Identify which cell holds the provided text, then report its (x, y) central coordinate. 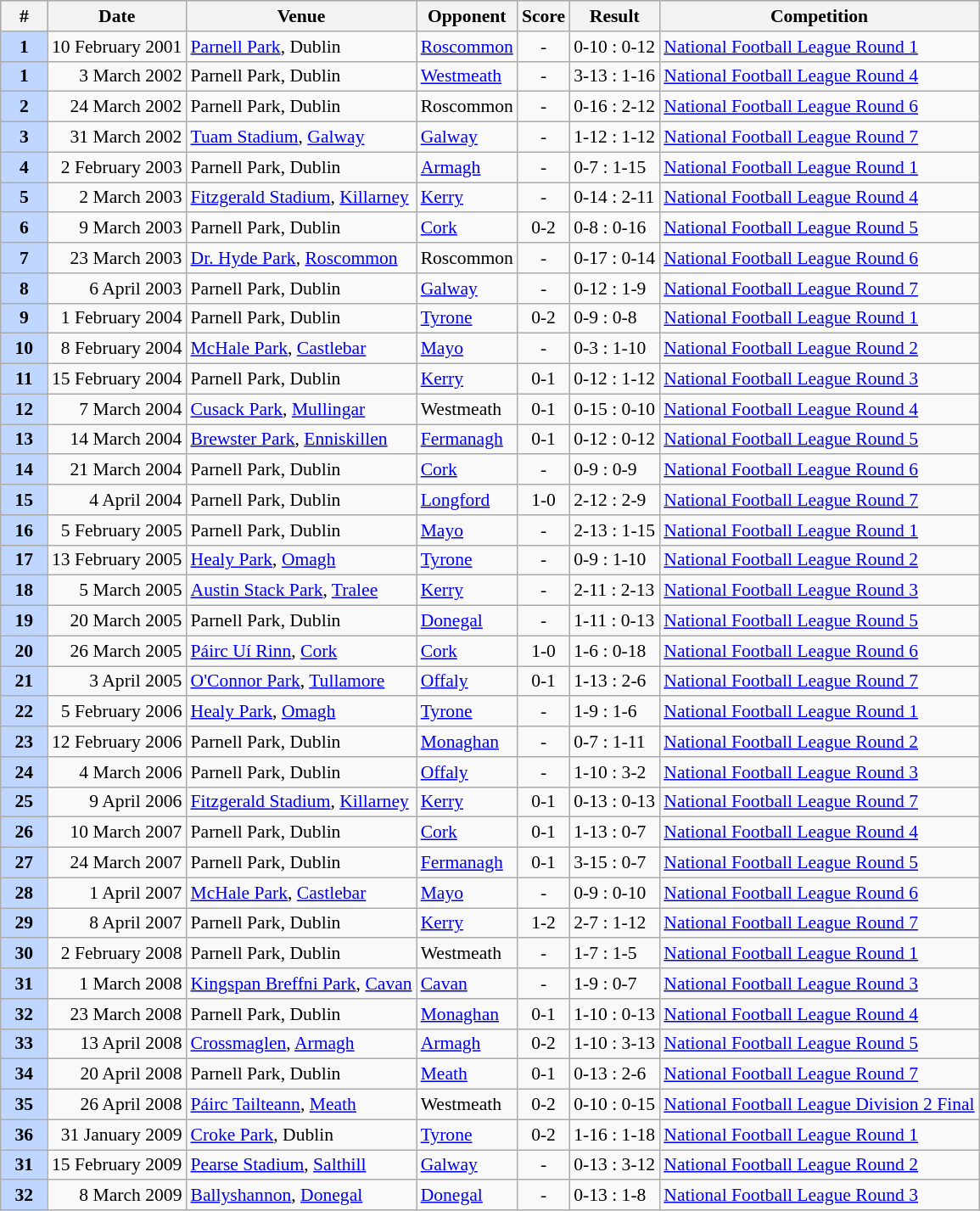
1-6 : 0-18 (614, 651)
24 March 2007 (117, 863)
8 April 2007 (117, 923)
2-12 : 2-9 (614, 500)
23 March 2003 (117, 258)
Meath (467, 1074)
Kingspan Breffni Park, Cavan (300, 984)
Tuam Stadium, Galway (300, 137)
0-13 : 1-8 (614, 1196)
7 (24, 258)
2 February 2008 (117, 954)
15 February 2004 (117, 379)
0-10 : 0-15 (614, 1105)
2-7 : 1-12 (614, 923)
19 (24, 621)
Ballyshannon, Donegal (300, 1196)
3 March 2002 (117, 76)
26 March 2005 (117, 651)
14 (24, 470)
10 March 2007 (117, 833)
Páirc Tailteann, Meath (300, 1105)
National Football League Division 2 Final (819, 1105)
Date (117, 16)
0-16 : 2-12 (614, 107)
Austin Stack Park, Tralee (300, 591)
31 January 2009 (117, 1135)
1-7 : 1-5 (614, 954)
0-13 : 0-13 (614, 802)
Opponent (467, 16)
3-15 : 0-7 (614, 863)
24 (24, 772)
17 (24, 560)
26 (24, 833)
0-12 : 1-9 (614, 289)
2 February 2003 (117, 167)
27 (24, 863)
23 March 2008 (117, 1014)
1-13 : 0-7 (614, 833)
21 (24, 681)
24 March 2002 (117, 107)
21 March 2004 (117, 470)
4 March 2006 (117, 772)
3 April 2005 (117, 681)
Páirc Uí Rinn, Cork (300, 651)
23 (24, 742)
16 (24, 530)
1-13 : 2-6 (614, 681)
8 March 2009 (117, 1196)
3-13 : 1-16 (614, 76)
0-9 : 0-9 (614, 470)
8 (24, 289)
Cavan (467, 984)
Competition (819, 16)
1-10 : 3-13 (614, 1044)
15 (24, 500)
20 (24, 651)
22 (24, 712)
10 (24, 349)
9 April 2006 (117, 802)
Venue (300, 16)
13 April 2008 (117, 1044)
Cusack Park, Mullingar (300, 409)
33 (24, 1044)
14 March 2004 (117, 440)
20 April 2008 (117, 1074)
34 (24, 1074)
0-17 : 0-14 (614, 258)
Longford (467, 500)
Crossmaglen, Armagh (300, 1044)
0-9 : 1-10 (614, 560)
18 (24, 591)
0-9 : 0-8 (614, 318)
26 April 2008 (117, 1105)
1-10 : 0-13 (614, 1014)
4 April 2004 (117, 500)
O'Connor Park, Tullamore (300, 681)
0-15 : 0-10 (614, 409)
Pearse Stadium, Salthill (300, 1165)
Brewster Park, Enniskillen (300, 440)
0-13 : 3-12 (614, 1165)
Croke Park, Dublin (300, 1135)
1 April 2007 (117, 893)
8 February 2004 (117, 349)
Result (614, 16)
5 March 2005 (117, 591)
12 February 2006 (117, 742)
# (24, 16)
36 (24, 1135)
10 February 2001 (117, 47)
1-10 : 3-2 (614, 772)
0-12 : 1-12 (614, 379)
0-7 : 1-15 (614, 167)
0-3 : 1-10 (614, 349)
0-12 : 0-12 (614, 440)
1-9 : 0-7 (614, 984)
2 (24, 107)
11 (24, 379)
1-9 : 1-6 (614, 712)
2-11 : 2-13 (614, 591)
1 March 2008 (117, 984)
2 March 2003 (117, 198)
0-14 : 2-11 (614, 198)
25 (24, 802)
0-8 : 0-16 (614, 228)
Score (543, 16)
29 (24, 923)
0-7 : 1-11 (614, 742)
28 (24, 893)
30 (24, 954)
3 (24, 137)
2-13 : 1-15 (614, 530)
20 March 2005 (117, 621)
1-12 : 1-12 (614, 137)
35 (24, 1105)
12 (24, 409)
1-16 : 1-18 (614, 1135)
5 (24, 198)
0-13 : 2-6 (614, 1074)
1 February 2004 (117, 318)
0-10 : 0-12 (614, 47)
7 March 2004 (117, 409)
31 March 2002 (117, 137)
15 February 2009 (117, 1165)
4 (24, 167)
13 (24, 440)
5 February 2006 (117, 712)
6 (24, 228)
13 February 2005 (117, 560)
5 February 2005 (117, 530)
1-2 (543, 923)
6 April 2003 (117, 289)
Dr. Hyde Park, Roscommon (300, 258)
0-9 : 0-10 (614, 893)
1-11 : 0-13 (614, 621)
9 March 2003 (117, 228)
9 (24, 318)
